Return the (X, Y) coordinate for the center point of the cell that contains the specified text.  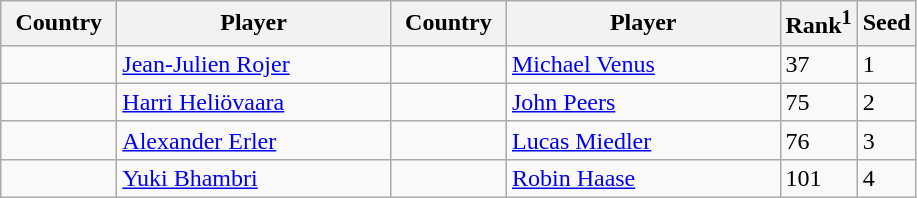
1 (886, 64)
Yuki Bhambri (254, 178)
Alexander Erler (254, 140)
Seed (886, 24)
Michael Venus (643, 64)
4 (886, 178)
37 (818, 64)
3 (886, 140)
Rank1 (818, 24)
Lucas Miedler (643, 140)
Jean-Julien Rojer (254, 64)
75 (818, 102)
Robin Haase (643, 178)
2 (886, 102)
101 (818, 178)
John Peers (643, 102)
76 (818, 140)
Harri Heliövaara (254, 102)
